Pinpoint the cell where the given text exists, returning its (X, Y) midpoint coordinate. 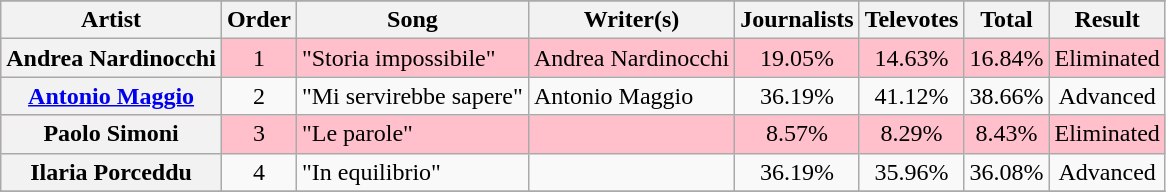
19.05% (797, 58)
Ilaria Porceddu (112, 172)
8.29% (912, 134)
"Storia impossibile" (412, 58)
"Mi servirebbe sapere" (412, 96)
8.43% (1006, 134)
16.84% (1006, 58)
3 (258, 134)
35.96% (912, 172)
Song (412, 20)
Total (1006, 20)
8.57% (797, 134)
Result (1107, 20)
Journalists (797, 20)
38.66% (1006, 96)
Paolo Simoni (112, 134)
4 (258, 172)
"Le parole" (412, 134)
Televotes (912, 20)
1 (258, 58)
2 (258, 96)
36.08% (1006, 172)
Writer(s) (631, 20)
14.63% (912, 58)
41.12% (912, 96)
Order (258, 20)
"In equilibrio" (412, 172)
Artist (112, 20)
